Return (x, y) of the center of cell containing provided text 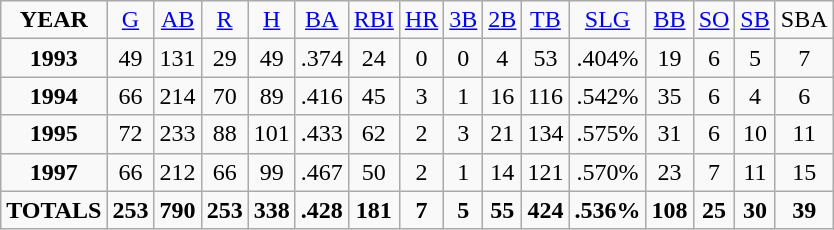
424 (546, 210)
BA (322, 20)
131 (178, 58)
AB (178, 20)
212 (178, 172)
.570% (608, 172)
15 (804, 172)
39 (804, 210)
50 (374, 172)
24 (374, 58)
SB (755, 20)
14 (502, 172)
SLG (608, 20)
121 (546, 172)
SO (714, 20)
.542% (608, 96)
.467 (322, 172)
99 (272, 172)
35 (670, 96)
233 (178, 134)
.433 (322, 134)
1997 (54, 172)
53 (546, 58)
116 (546, 96)
1993 (54, 58)
HR (421, 20)
.404% (608, 58)
72 (130, 134)
181 (374, 210)
16 (502, 96)
10 (755, 134)
88 (224, 134)
TB (546, 20)
.428 (322, 210)
62 (374, 134)
89 (272, 96)
21 (502, 134)
790 (178, 210)
45 (374, 96)
1995 (54, 134)
338 (272, 210)
55 (502, 210)
RBI (374, 20)
.416 (322, 96)
31 (670, 134)
134 (546, 134)
23 (670, 172)
.575% (608, 134)
19 (670, 58)
G (130, 20)
.536% (608, 210)
2B (502, 20)
YEAR (54, 20)
TOTALS (54, 210)
214 (178, 96)
70 (224, 96)
101 (272, 134)
108 (670, 210)
3B (464, 20)
BB (670, 20)
R (224, 20)
30 (755, 210)
SBA (804, 20)
H (272, 20)
29 (224, 58)
25 (714, 210)
.374 (322, 58)
1994 (54, 96)
